Find where the given text appears and provide that cell's center as (X, Y) coordinate. 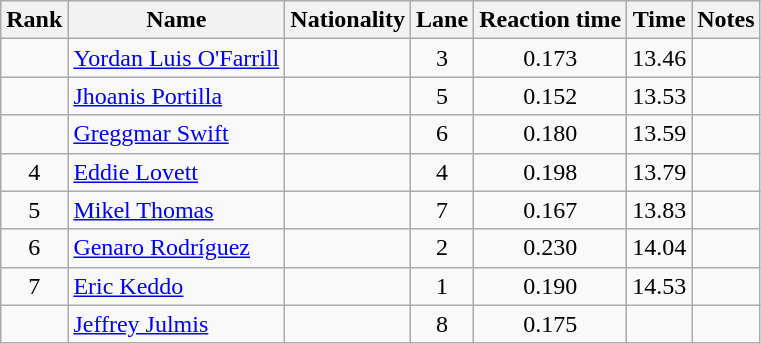
0.173 (550, 58)
0.167 (550, 210)
Time (660, 20)
Eddie Lovett (176, 172)
Eric Keddo (176, 286)
14.53 (660, 286)
0.198 (550, 172)
0.190 (550, 286)
2 (442, 248)
13.83 (660, 210)
0.175 (550, 324)
3 (442, 58)
0.230 (550, 248)
13.53 (660, 96)
Rank (34, 20)
13.59 (660, 134)
Name (176, 20)
Genaro Rodríguez (176, 248)
13.79 (660, 172)
0.152 (550, 96)
Jhoanis Portilla (176, 96)
1 (442, 286)
Mikel Thomas (176, 210)
Jeffrey Julmis (176, 324)
8 (442, 324)
Lane (442, 20)
13.46 (660, 58)
Yordan Luis O'Farrill (176, 58)
Nationality (348, 20)
Greggmar Swift (176, 134)
0.180 (550, 134)
Reaction time (550, 20)
14.04 (660, 248)
Notes (726, 20)
